Extract the [x, y] coordinate from the center of the cell holding the provided text.  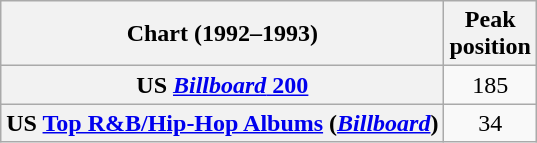
34 [490, 123]
Peakposition [490, 34]
Chart (1992–1993) [222, 34]
185 [490, 85]
US Top R&B/Hip-Hop Albums (Billboard) [222, 123]
US Billboard 200 [222, 85]
